Pinpoint the cell where the given text exists, returning its (x, y) midpoint coordinate. 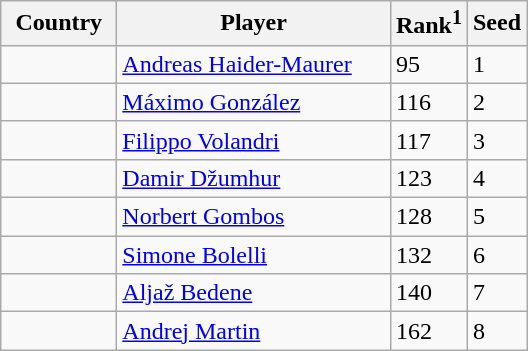
140 (428, 293)
162 (428, 331)
123 (428, 178)
95 (428, 64)
3 (496, 140)
5 (496, 217)
117 (428, 140)
4 (496, 178)
Country (59, 24)
Seed (496, 24)
Damir Džumhur (254, 178)
Andreas Haider-Maurer (254, 64)
1 (496, 64)
2 (496, 102)
Filippo Volandri (254, 140)
Andrej Martin (254, 331)
6 (496, 255)
Player (254, 24)
Norbert Gombos (254, 217)
132 (428, 255)
Aljaž Bedene (254, 293)
116 (428, 102)
7 (496, 293)
8 (496, 331)
Rank1 (428, 24)
Máximo González (254, 102)
Simone Bolelli (254, 255)
128 (428, 217)
